Identify which cell holds the provided text, then report its [x, y] central coordinate. 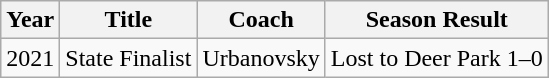
Title [128, 20]
Year [30, 20]
Lost to Deer Park 1–0 [436, 58]
Urbanovsky [261, 58]
2021 [30, 58]
Coach [261, 20]
State Finalist [128, 58]
Season Result [436, 20]
